Find where the given text appears and provide that cell's center as [X, Y] coordinate. 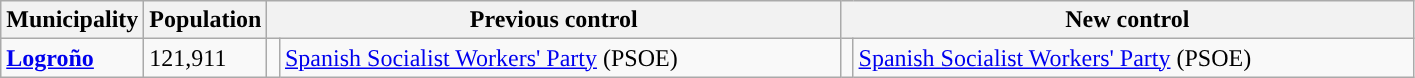
121,911 [206, 58]
Municipality [72, 20]
Population [206, 20]
New control [1127, 20]
Previous control [554, 20]
Logroño [72, 58]
